Find where the given text appears and provide that cell's center as [x, y] coordinate. 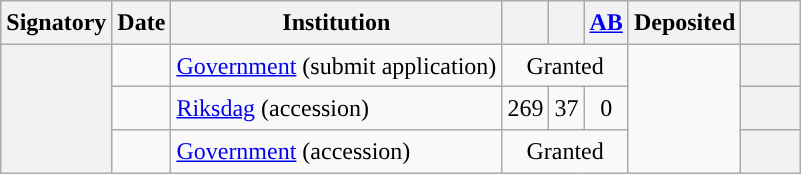
Date [142, 22]
Deposited [684, 22]
Government (accession) [336, 152]
269 [526, 108]
Institution [336, 22]
Riksdag (accession) [336, 108]
37 [566, 108]
Government (submit application) [336, 66]
0 [606, 108]
AB [606, 22]
Signatory [56, 22]
